Provide the (x, y) coordinate of the cell's center where the given text is located.  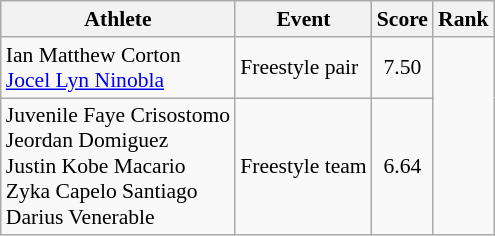
Athlete (118, 19)
Ian Matthew CortonJocel Lyn Ninobla (118, 68)
6.64 (402, 167)
Rank (464, 19)
Score (402, 19)
Freestyle team (304, 167)
7.50 (402, 68)
Event (304, 19)
Juvenile Faye CrisostomoJeordan DomiguezJustin Kobe MacarioZyka Capelo SantiagoDarius Venerable (118, 167)
Freestyle pair (304, 68)
